Determine the [x, y] coordinate at the center of the cell enclosing the given text.  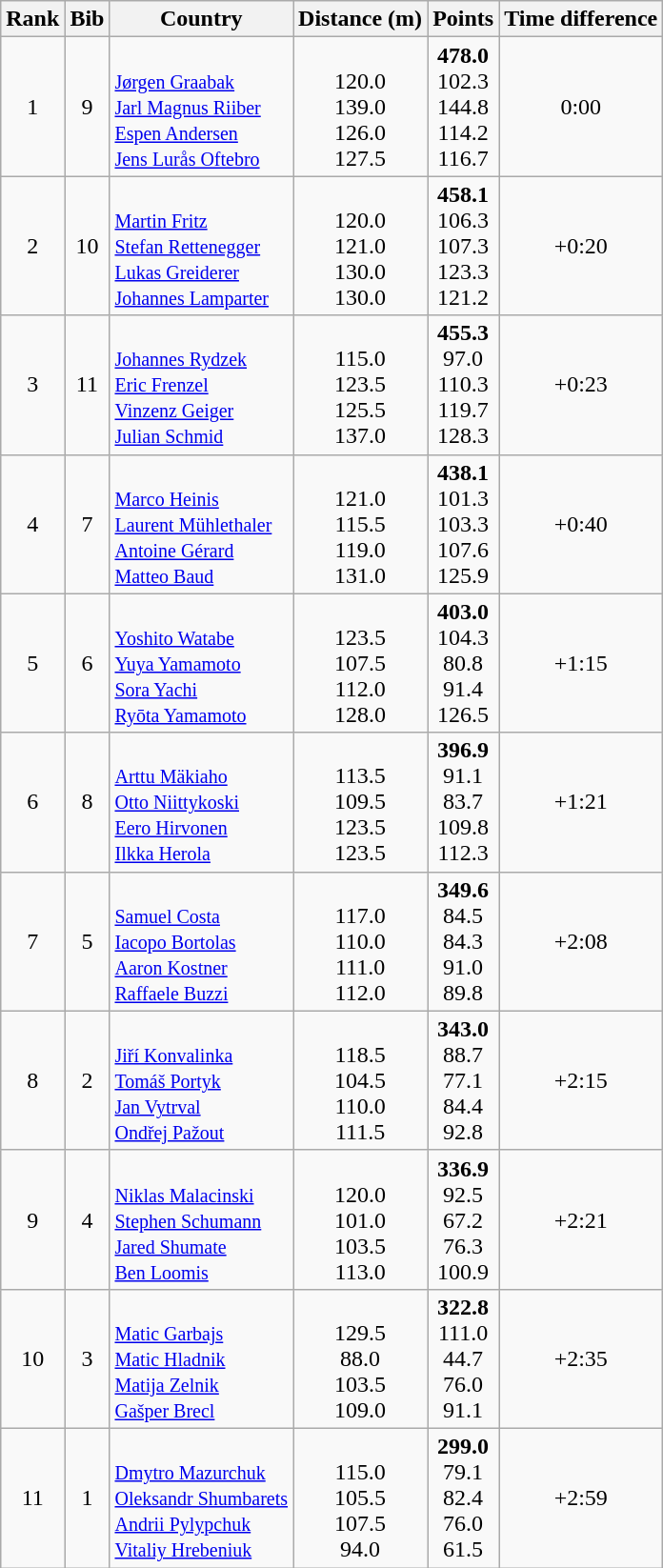
+2:35 [581, 1358]
113.5109.5123.5123.5 [360, 802]
Distance (m) [360, 19]
403.0104.380.891.4126.5 [463, 663]
Martin FritzStefan RetteneggerLukas GreidererJohannes Lamparter [202, 246]
+1:15 [581, 663]
+2:08 [581, 941]
Niklas MalacinskiStephen SchumannJared ShumateBen Loomis [202, 1219]
Jørgen GraabakJarl Magnus RiiberEspen AndersenJens Lurås Oftebro [202, 107]
438.1101.3103.3107.6125.9 [463, 524]
Rank [32, 19]
0:00 [581, 107]
+2:21 [581, 1219]
+1:21 [581, 802]
120.0139.0126.0127.5 [360, 107]
Yoshito WatabeYuya YamamotoSora YachiRyōta Yamamoto [202, 663]
458.1106.3107.3123.3121.2 [463, 246]
Samuel CostaIacopo BortolasAaron KostnerRaffaele Buzzi [202, 941]
129.588.0103.5109.0 [360, 1358]
478.0102.3144.8114.2116.7 [463, 107]
+0:20 [581, 246]
121.0115.5119.0131.0 [360, 524]
120.0121.0130.0130.0 [360, 246]
+2:59 [581, 1498]
+0:40 [581, 524]
Marco HeinisLaurent MühlethalerAntoine GérardMatteo Baud [202, 524]
Jiří KonvalinkaTomáš PortykJan VytrvalOndřej Pažout [202, 1080]
Arttu MäkiahoOtto NiittykoskiEero HirvonenIlkka Herola [202, 802]
115.0123.5125.5137.0 [360, 385]
Country [202, 19]
Points [463, 19]
299.079.182.476.061.5 [463, 1498]
+2:15 [581, 1080]
Matic GarbajsMatic HladnikMatija ZelnikGašper Brecl [202, 1358]
120.0101.0103.5113.0 [360, 1219]
Bib [88, 19]
336.992.567.276.3100.9 [463, 1219]
Dmytro MazurchukOleksandr ShumbaretsAndrii PylypchukVitaliy Hrebeniuk [202, 1498]
322.8111.044.776.091.1 [463, 1358]
Johannes RydzekEric FrenzelVinzenz GeigerJulian Schmid [202, 385]
115.0105.5107.594.0 [360, 1498]
396.991.183.7109.8112.3 [463, 802]
343.088.777.184.492.8 [463, 1080]
455.397.0110.3119.7128.3 [463, 385]
118.5104.5110.0111.5 [360, 1080]
123.5107.5112.0128.0 [360, 663]
349.684.584.391.089.8 [463, 941]
+0:23 [581, 385]
117.0110.0111.0112.0 [360, 941]
Time difference [581, 19]
